Scan for the cell matching the given text and deliver its [X, Y] coordinate at center. 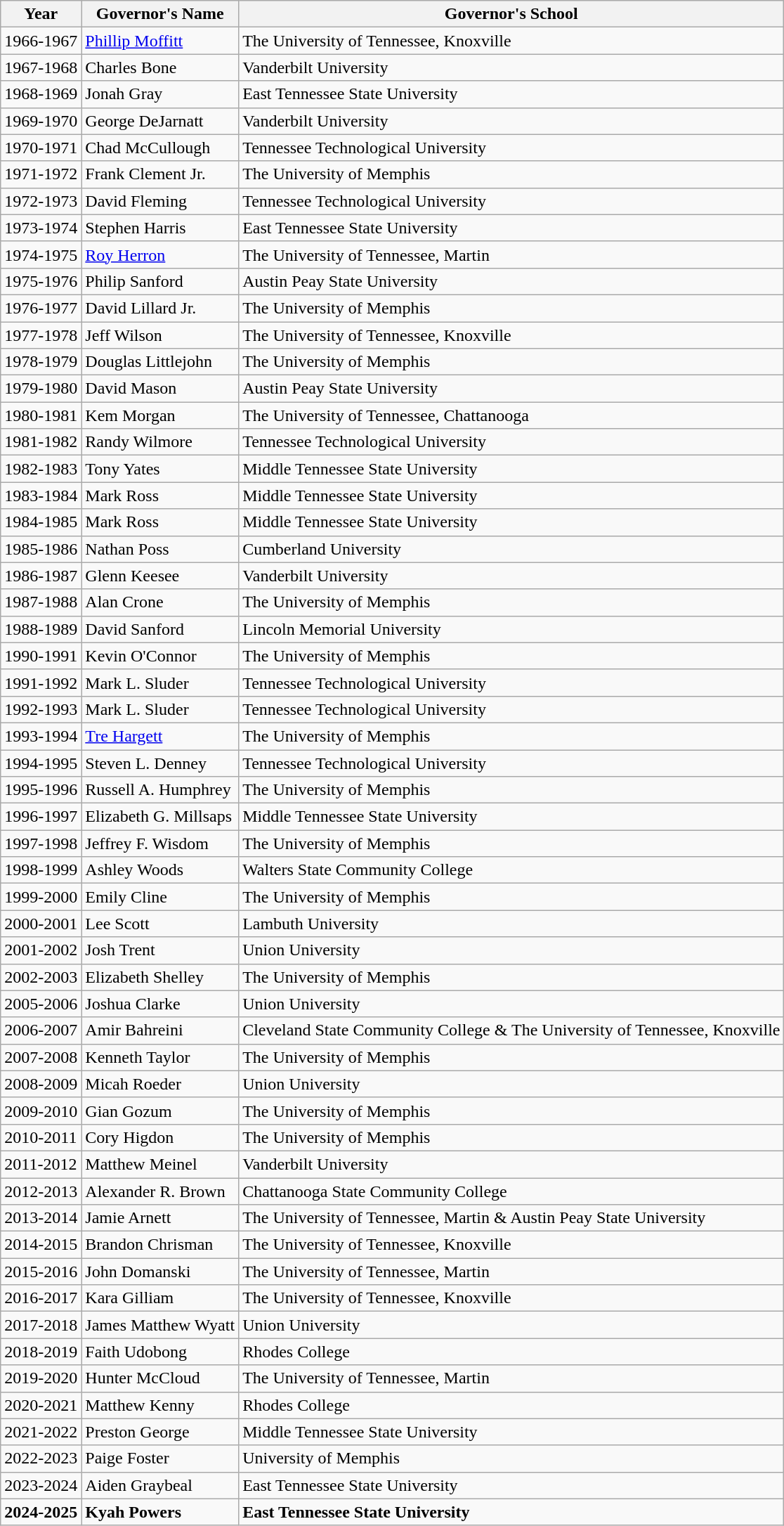
Glenn Keesee [160, 576]
1977-1978 [41, 335]
1998-1999 [41, 870]
Josh Trent [160, 950]
1981-1982 [41, 442]
2020-2021 [41, 1405]
Emily Cline [160, 897]
Chad McCullough [160, 148]
Walters State Community College [511, 870]
2002-2003 [41, 977]
Aiden Graybeal [160, 1485]
Jeffrey F. Wisdom [160, 843]
Preston George [160, 1432]
Cumberland University [511, 549]
Alan Crone [160, 602]
1971-1972 [41, 174]
1997-1998 [41, 843]
Philip Sanford [160, 281]
Tony Yates [160, 469]
1992-1993 [41, 709]
2021-2022 [41, 1432]
1973-1974 [41, 228]
1996-1997 [41, 817]
2018-2019 [41, 1352]
2007-2008 [41, 1057]
1990-1991 [41, 656]
2008-2009 [41, 1084]
1991-1992 [41, 683]
Jeff Wilson [160, 335]
Micah Roeder [160, 1084]
Jamie Arnett [160, 1218]
University of Memphis [511, 1459]
2017-2018 [41, 1325]
1988-1989 [41, 629]
1969-1970 [41, 121]
Hunter McCloud [160, 1378]
Amir Bahreini [160, 1030]
Charles Bone [160, 67]
Lincoln Memorial University [511, 629]
2006-2007 [41, 1030]
The University of Tennessee, Chattanooga [511, 415]
1984-1985 [41, 522]
Governor's School [511, 14]
2013-2014 [41, 1218]
1979-1980 [41, 389]
1972-1973 [41, 201]
Stephen Harris [160, 228]
Governor's Name [160, 14]
George DeJarnatt [160, 121]
Randy Wilmore [160, 442]
2001-2002 [41, 950]
2010-2011 [41, 1137]
Kem Morgan [160, 415]
Nathan Poss [160, 549]
Paige Foster [160, 1459]
1978-1979 [41, 362]
1980-1981 [41, 415]
2009-2010 [41, 1111]
1966-1967 [41, 41]
1995-1996 [41, 790]
David Sanford [160, 629]
Year [41, 14]
Gian Gozum [160, 1111]
Lambuth University [511, 924]
2024-2025 [41, 1512]
David Mason [160, 389]
Matthew Kenny [160, 1405]
Frank Clement Jr. [160, 174]
2005-2006 [41, 1004]
1974-1975 [41, 254]
1983-1984 [41, 496]
Cory Higdon [160, 1137]
Steven L. Denney [160, 763]
David Fleming [160, 201]
David Lillard Jr. [160, 308]
James Matthew Wyatt [160, 1325]
Phillip Moffitt [160, 41]
1970-1971 [41, 148]
John Domanski [160, 1272]
Kyah Powers [160, 1512]
Roy Herron [160, 254]
2022-2023 [41, 1459]
1987-1988 [41, 602]
1986-1987 [41, 576]
1999-2000 [41, 897]
Jonah Gray [160, 94]
Matthew Meinel [160, 1164]
2019-2020 [41, 1378]
Kevin O'Connor [160, 656]
1968-1969 [41, 94]
Ashley Woods [160, 870]
1967-1968 [41, 67]
2023-2024 [41, 1485]
2016-2017 [41, 1298]
Douglas Littlejohn [160, 362]
1982-1983 [41, 469]
Chattanooga State Community College [511, 1191]
1976-1977 [41, 308]
Lee Scott [160, 924]
Elizabeth G. Millsaps [160, 817]
Tre Hargett [160, 736]
2011-2012 [41, 1164]
Elizabeth Shelley [160, 977]
Russell A. Humphrey [160, 790]
Kenneth Taylor [160, 1057]
1993-1994 [41, 736]
2000-2001 [41, 924]
Faith Udobong [160, 1352]
2015-2016 [41, 1272]
Kara Gilliam [160, 1298]
1985-1986 [41, 549]
2014-2015 [41, 1245]
1994-1995 [41, 763]
Cleveland State Community College & The University of Tennessee, Knoxville [511, 1030]
2012-2013 [41, 1191]
1975-1976 [41, 281]
Joshua Clarke [160, 1004]
Alexander R. Brown [160, 1191]
The University of Tennessee, Martin & Austin Peay State University [511, 1218]
Brandon Chrisman [160, 1245]
